Search for the cell housing the specified text and yield its (X, Y) center coordinate. 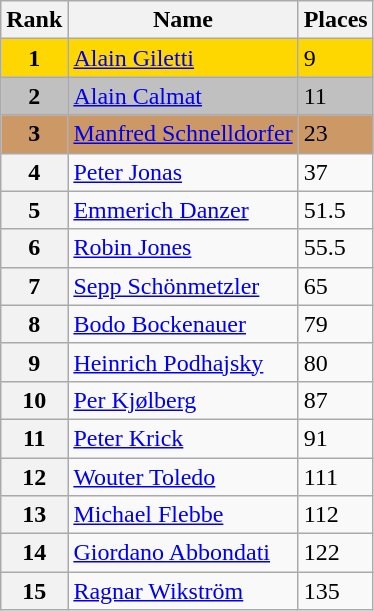
15 (34, 591)
65 (336, 286)
135 (336, 591)
Peter Jonas (183, 172)
87 (336, 400)
Ragnar Wikström (183, 591)
51.5 (336, 210)
14 (34, 553)
Per Kjølberg (183, 400)
Heinrich Podhajsky (183, 362)
79 (336, 324)
Name (183, 20)
Robin Jones (183, 248)
4 (34, 172)
12 (34, 477)
10 (34, 400)
111 (336, 477)
2 (34, 96)
Alain Giletti (183, 58)
Alain Calmat (183, 96)
3 (34, 134)
Peter Krick (183, 438)
6 (34, 248)
5 (34, 210)
8 (34, 324)
1 (34, 58)
Emmerich Danzer (183, 210)
37 (336, 172)
Places (336, 20)
Giordano Abbondati (183, 553)
122 (336, 553)
Wouter Toledo (183, 477)
55.5 (336, 248)
23 (336, 134)
7 (34, 286)
80 (336, 362)
112 (336, 515)
Sepp Schönmetzler (183, 286)
91 (336, 438)
Manfred Schnelldorfer (183, 134)
Michael Flebbe (183, 515)
13 (34, 515)
Rank (34, 20)
Bodo Bockenauer (183, 324)
